Return [X, Y] of the center of cell containing provided text 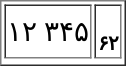
۱۲ ۳۴۵ [48, 31]
۶۲ [108, 31]
